Locate the cell with the specified text and output its (x, y) center coordinate. 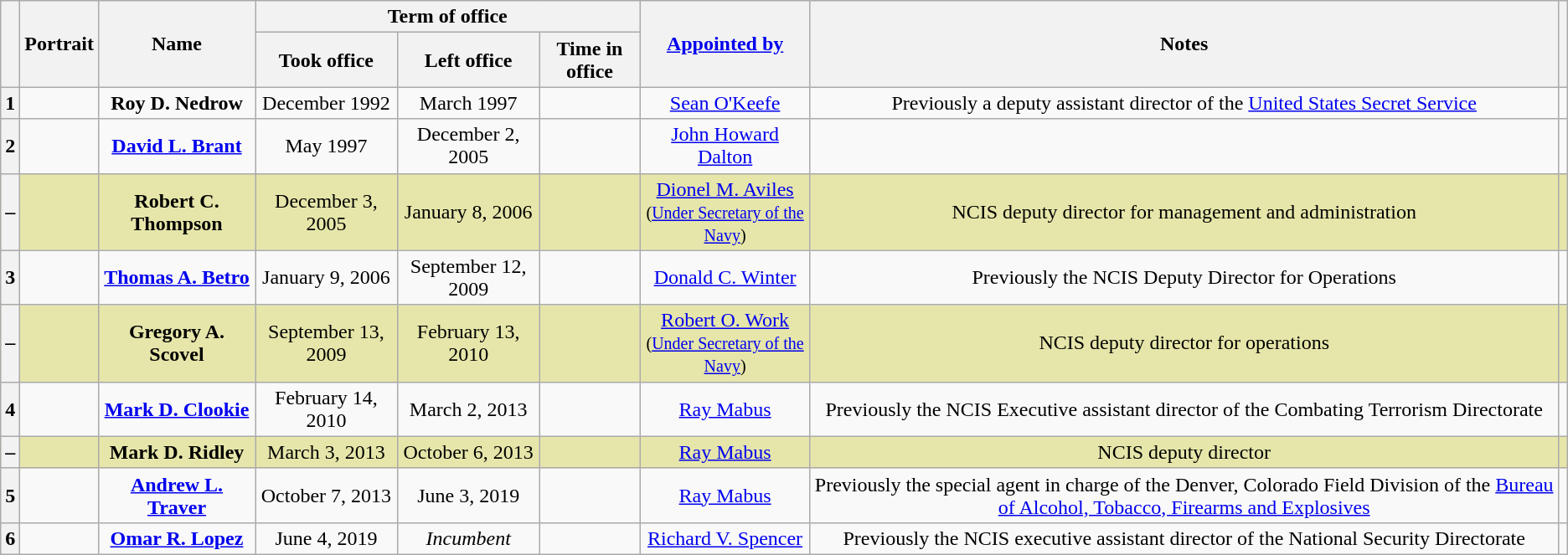
Omar R. Lopez (176, 538)
January 8, 2006 (468, 212)
Dionel M. Aviles(Under Secretary of the Navy) (725, 212)
January 9, 2006 (327, 278)
Previously the NCIS executive assistant director of the National Security Directorate (1184, 538)
March 2, 2013 (468, 409)
NCIS deputy director (1184, 452)
October 7, 2013 (327, 496)
NCIS deputy director for management and administration (1184, 212)
September 13, 2009 (327, 343)
February 14, 2010 (327, 409)
June 3, 2019 (468, 496)
December 3, 2005 (327, 212)
Robert O. Work(Under Secretary of the Navy) (725, 343)
Previously the special agent in charge of the Denver, Colorado Field Division of the Bureau of Alcohol, Tobacco, Firearms and Explosives (1184, 496)
NCIS deputy director for operations (1184, 343)
Name (176, 44)
Portrait (59, 44)
1 (10, 103)
December 2, 2005 (468, 146)
Thomas A. Betro (176, 278)
John Howard Dalton (725, 146)
Left office (468, 60)
Appointed by (725, 44)
March 1997 (468, 103)
Previously the NCIS Executive assistant director of the Combating Terrorism Directorate (1184, 409)
4 (10, 409)
Time in office (590, 60)
6 (10, 538)
David L. Brant (176, 146)
Took office (327, 60)
5 (10, 496)
Donald C. Winter (725, 278)
Term of office (447, 17)
October 6, 2013 (468, 452)
December 1992 (327, 103)
Previously a deputy assistant director of the United States Secret Service (1184, 103)
Roy D. Nedrow (176, 103)
Mark D. Clookie (176, 409)
May 1997 (327, 146)
Previously the NCIS Deputy Director for Operations (1184, 278)
March 3, 2013 (327, 452)
2 (10, 146)
June 4, 2019 (327, 538)
Richard V. Spencer (725, 538)
Andrew L. Traver (176, 496)
February 13, 2010 (468, 343)
Mark D. Ridley (176, 452)
Incumbent (468, 538)
Gregory A. Scovel (176, 343)
Sean O'Keefe (725, 103)
3 (10, 278)
Robert C. Thompson (176, 212)
Notes (1184, 44)
September 12, 2009 (468, 278)
